Determine the [x, y] coordinate at the center of the cell enclosing the given text.  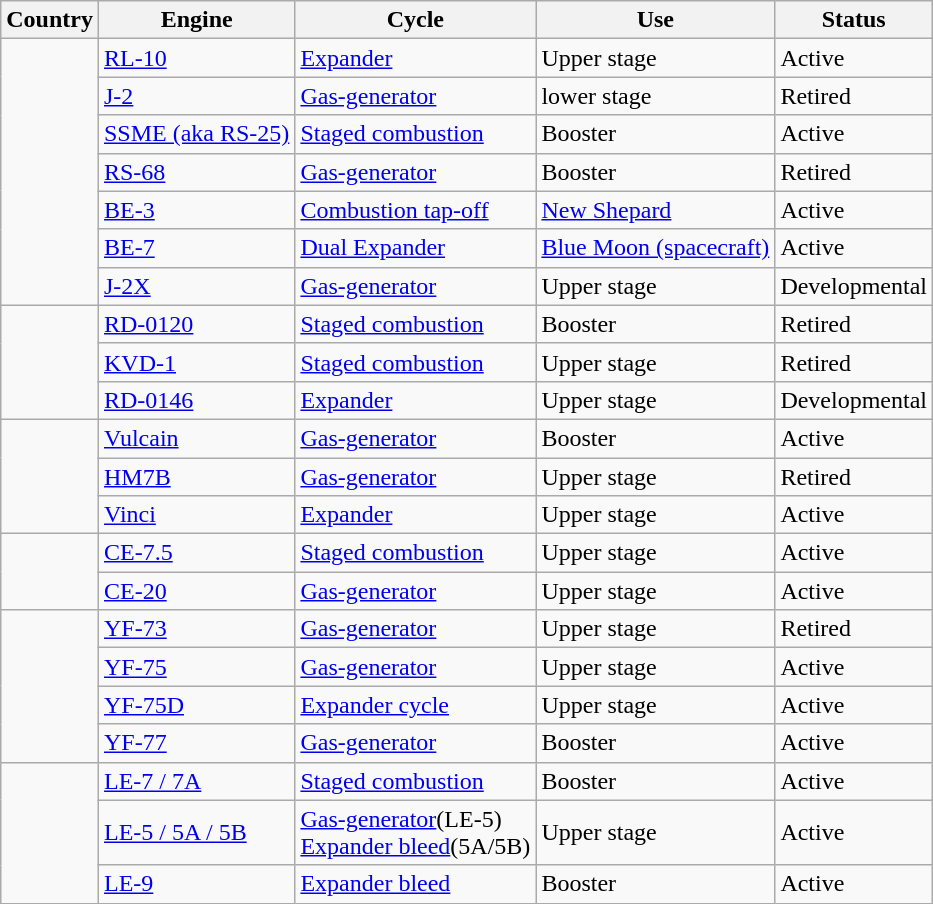
SSME (aka RS-25) [196, 134]
HM7B [196, 477]
Gas-generator(LE-5)Expander bleed(5A/5B) [416, 832]
RD-0146 [196, 400]
RL-10 [196, 58]
YF-75D [196, 705]
J-2X [196, 286]
lower stage [656, 96]
YF-77 [196, 743]
BE-7 [196, 248]
LE-7 / 7A [196, 781]
Blue Moon (spacecraft) [656, 248]
YF-73 [196, 629]
LE-9 [196, 884]
YF-75 [196, 667]
RD-0120 [196, 324]
Use [656, 20]
KVD-1 [196, 362]
RS-68 [196, 172]
Vulcain [196, 438]
BE-3 [196, 210]
J-2 [196, 96]
New Shepard [656, 210]
Expander cycle [416, 705]
LE-5 / 5A / 5B [196, 832]
Engine [196, 20]
CE-7.5 [196, 553]
Combustion tap-off [416, 210]
Status [854, 20]
Expander bleed [416, 884]
Vinci [196, 515]
CE-20 [196, 591]
Country [50, 20]
Dual Expander [416, 248]
Cycle [416, 20]
